Capture the cell that displays the provided text and extract its [x, y] central coordinate. 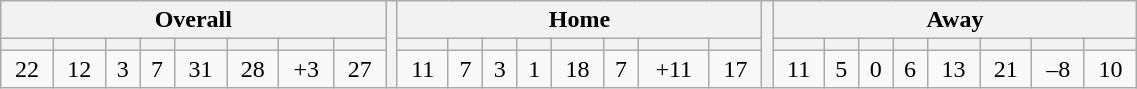
6 [910, 69]
Home [580, 20]
28 [253, 69]
31 [200, 69]
Overall [194, 20]
+3 [306, 69]
0 [875, 69]
5 [841, 69]
12 [79, 69]
+11 [674, 69]
1 [534, 69]
13 [953, 69]
21 [1006, 69]
Away [955, 20]
17 [735, 69]
27 [360, 69]
22 [27, 69]
18 [577, 69]
–8 [1058, 69]
10 [1110, 69]
